Scan for the cell matching the given text and deliver its [X, Y] coordinate at center. 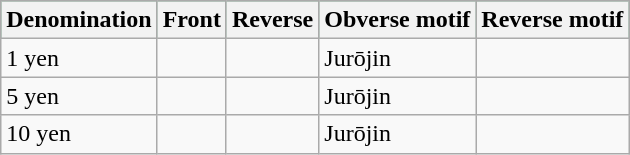
1 yen [79, 58]
5 yen [79, 96]
Obverse motif [398, 20]
Denomination [79, 20]
Front [192, 20]
Reverse [272, 20]
10 yen [79, 134]
Reverse motif [552, 20]
